Provide the [x, y] coordinate of the cell's center where the given text is located.  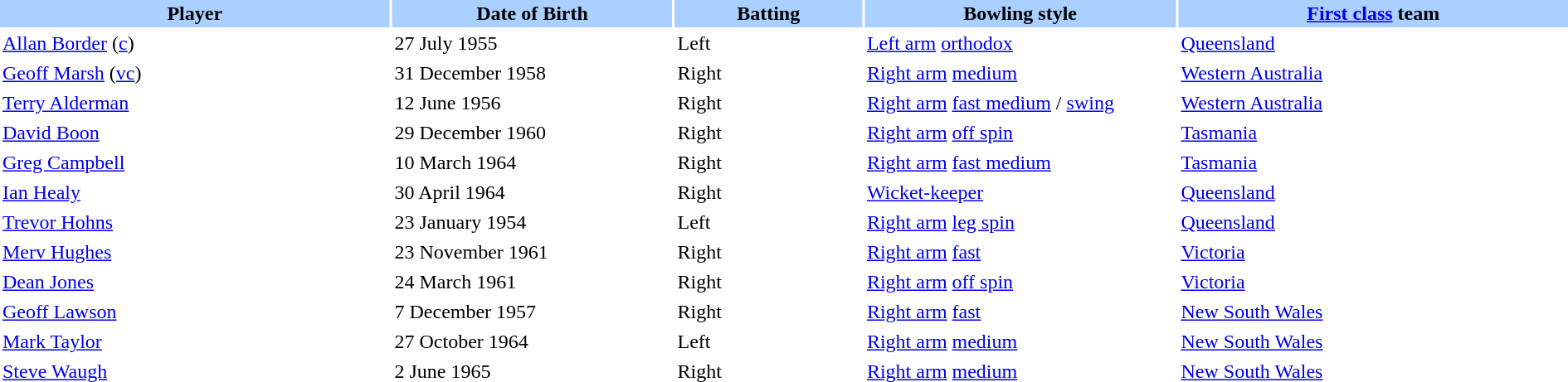
Date of Birth [532, 13]
Bowling style [1020, 13]
23 January 1954 [532, 222]
31 December 1958 [532, 73]
12 June 1956 [532, 103]
24 March 1961 [532, 282]
Left arm orthodox [1020, 43]
Geoff Lawson [195, 312]
Right arm fast medium / swing [1020, 103]
Right arm leg spin [1020, 222]
Geoff Marsh (vc) [195, 73]
10 March 1964 [532, 162]
Merv Hughes [195, 252]
27 October 1964 [532, 341]
Player [195, 13]
27 July 1955 [532, 43]
Allan Border (c) [195, 43]
Terry Alderman [195, 103]
23 November 1961 [532, 252]
David Boon [195, 133]
30 April 1964 [532, 192]
Ian Healy [195, 192]
First class team [1373, 13]
Greg Campbell [195, 162]
Trevor Hohns [195, 222]
Dean Jones [195, 282]
7 December 1957 [532, 312]
Mark Taylor [195, 341]
Wicket-keeper [1020, 192]
Batting [768, 13]
Right arm fast medium [1020, 162]
29 December 1960 [532, 133]
